Detect which cell encompasses the target text, then output its [x, y] center coordinate. 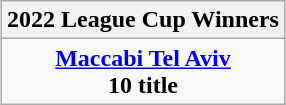
Maccabi Tel Aviv 10 title [144, 72]
2022 League Cup Winners [144, 20]
